Locate the cell with the specified text and output its (x, y) center coordinate. 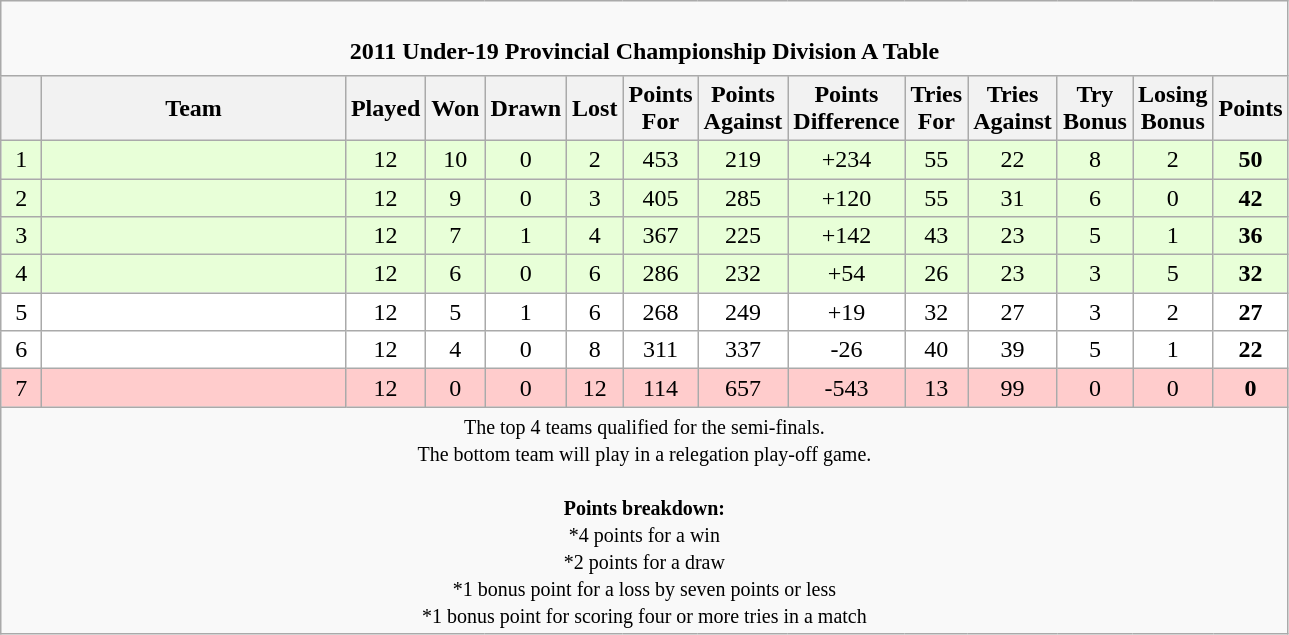
Team (194, 108)
285 (743, 197)
405 (660, 197)
42 (1250, 197)
36 (1250, 236)
40 (936, 350)
Points Difference (846, 108)
99 (1013, 388)
Points For (660, 108)
-543 (846, 388)
232 (743, 274)
Drawn (526, 108)
225 (743, 236)
+142 (846, 236)
39 (1013, 350)
Points (1250, 108)
249 (743, 312)
Tries For (936, 108)
Points Against (743, 108)
Played (385, 108)
+54 (846, 274)
+120 (846, 197)
367 (660, 236)
114 (660, 388)
50 (1250, 159)
43 (936, 236)
657 (743, 388)
219 (743, 159)
Won (456, 108)
Try Bonus (1094, 108)
-26 (846, 350)
+234 (846, 159)
268 (660, 312)
+19 (846, 312)
10 (456, 159)
9 (456, 197)
13 (936, 388)
311 (660, 350)
337 (743, 350)
26 (936, 274)
286 (660, 274)
Tries Against (1013, 108)
453 (660, 159)
Lost (595, 108)
31 (1013, 197)
Losing Bonus (1172, 108)
